Output the [x, y] coordinate of the center of the cell containing the given text.  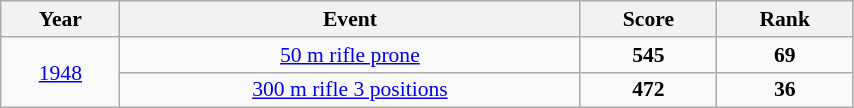
36 [784, 90]
Year [60, 19]
Score [648, 19]
69 [784, 55]
50 m rifle prone [350, 55]
472 [648, 90]
Event [350, 19]
Rank [784, 19]
545 [648, 55]
300 m rifle 3 positions [350, 90]
1948 [60, 72]
